Determine the [X, Y] coordinate at the center of the cell enclosing the given text.  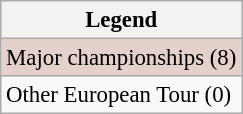
Other European Tour (0) [122, 95]
Major championships (8) [122, 58]
Legend [122, 20]
